For the text-containing cell, return its midpoint in [x, y] coordinate format. 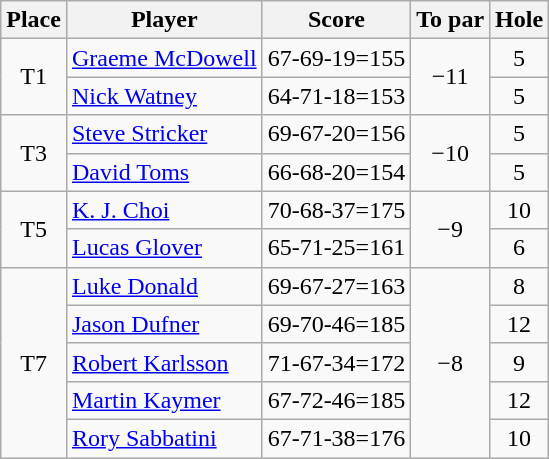
Jason Dufner [164, 324]
−10 [450, 153]
T3 [34, 153]
Player [164, 20]
67-69-19=155 [336, 58]
8 [520, 286]
67-71-38=176 [336, 438]
69-70-46=185 [336, 324]
Graeme McDowell [164, 58]
67-72-46=185 [336, 400]
Luke Donald [164, 286]
Steve Stricker [164, 134]
66-68-20=154 [336, 172]
71-67-34=172 [336, 362]
T1 [34, 77]
T5 [34, 229]
Hole [520, 20]
70-68-37=175 [336, 210]
−9 [450, 229]
9 [520, 362]
6 [520, 248]
Nick Watney [164, 96]
David Toms [164, 172]
K. J. Choi [164, 210]
Lucas Glover [164, 248]
To par [450, 20]
−11 [450, 77]
69-67-27=163 [336, 286]
T7 [34, 362]
Rory Sabbatini [164, 438]
64-71-18=153 [336, 96]
Score [336, 20]
Martin Kaymer [164, 400]
65-71-25=161 [336, 248]
69-67-20=156 [336, 134]
Place [34, 20]
−8 [450, 362]
Robert Karlsson [164, 362]
